Capture the cell that displays the provided text and extract its (x, y) central coordinate. 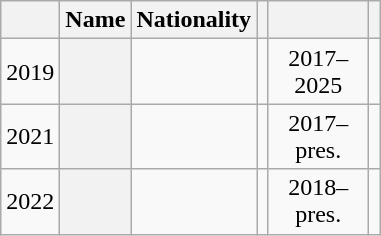
2021 (30, 136)
2022 (30, 202)
2017–pres. (318, 136)
2019 (30, 72)
Name (96, 20)
2017–2025 (318, 72)
Nationality (194, 20)
2018–pres. (318, 202)
